Provide the [X, Y] coordinate of the cell's center where the given text is located.  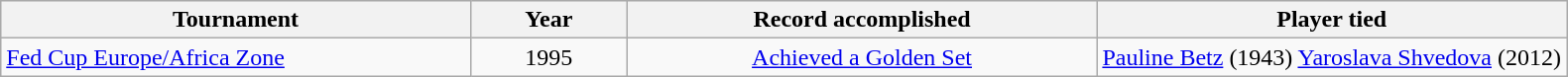
Player tied [1332, 20]
Pauline Betz (1943) Yaroslava Shvedova (2012) [1332, 57]
Fed Cup Europe/Africa Zone [236, 57]
Achieved a Golden Set [862, 57]
Record accomplished [862, 20]
Tournament [236, 20]
Year [548, 20]
1995 [548, 57]
